Find where the given text appears and provide that cell's center as [x, y] coordinate. 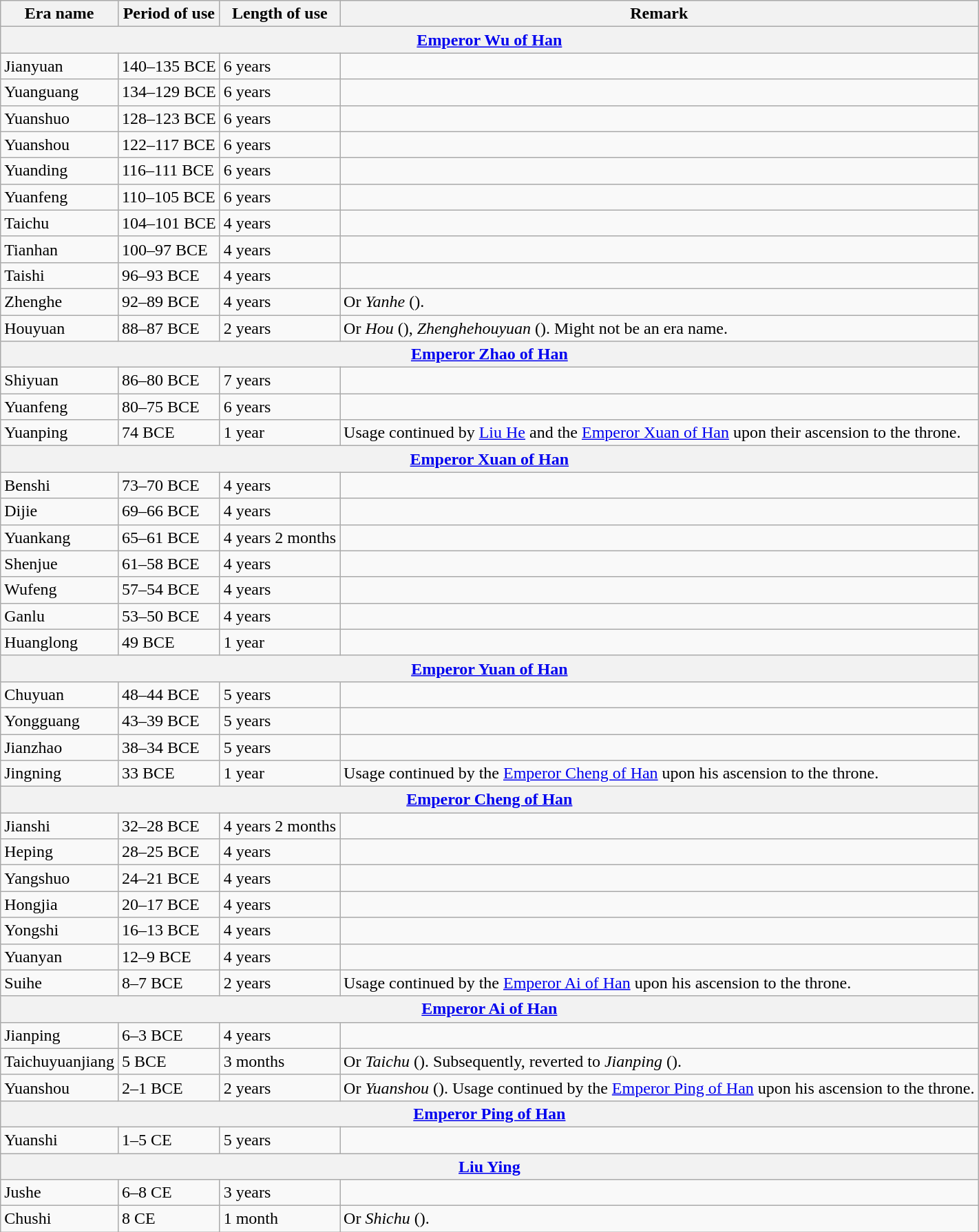
88–87 BCE [169, 328]
Shiyuan [59, 381]
Houyuan [59, 328]
33 BCE [169, 774]
Emperor Ai of Han [489, 1009]
Yongshi [59, 931]
49 BCE [169, 642]
Period of use [169, 14]
122–117 BCE [169, 145]
96–93 BCE [169, 275]
Yuanshi [59, 1140]
Shenjue [59, 564]
116–111 BCE [169, 171]
Or Yuanshou (). Usage continued by the Emperor Ping of Han upon his ascension to the throne. [660, 1087]
Jianyuan [59, 66]
28–25 BCE [169, 852]
Emperor Cheng of Han [489, 800]
Taichuyuanjiang [59, 1061]
16–13 BCE [169, 931]
Usage continued by the Emperor Ai of Han upon his ascension to the throne. [660, 983]
Usage continued by Liu He and the Emperor Xuan of Han upon their ascension to the throne. [660, 433]
Yuanyan [59, 957]
32–28 BCE [169, 826]
43–39 BCE [169, 721]
134–129 BCE [169, 92]
Yuanping [59, 433]
Yongguang [59, 721]
Tianhan [59, 249]
6–8 CE [169, 1193]
74 BCE [169, 433]
20–17 BCE [169, 904]
57–54 BCE [169, 590]
Jianzhao [59, 747]
100–97 BCE [169, 249]
Huanglong [59, 642]
Era name [59, 14]
128–123 BCE [169, 118]
Jingning [59, 774]
Hongjia [59, 904]
Taishi [59, 275]
6–3 BCE [169, 1035]
3 years [280, 1193]
2–1 BCE [169, 1087]
Jushe [59, 1193]
140–135 BCE [169, 66]
Dijie [59, 511]
Usage continued by the Emperor Cheng of Han upon his ascension to the throne. [660, 774]
Or Shichu (). [660, 1219]
61–58 BCE [169, 564]
Or Hou (), Zhenghehouyuan (). Might not be an era name. [660, 328]
53–50 BCE [169, 616]
Yangshuo [59, 878]
Zhenghe [59, 301]
Emperor Wu of Han [489, 40]
Yuanshuo [59, 118]
Yuanguang [59, 92]
Jianshi [59, 826]
Chuyuan [59, 694]
Or Taichu (). Subsequently, reverted to Jianping (). [660, 1061]
69–66 BCE [169, 511]
65–61 BCE [169, 538]
110–105 BCE [169, 197]
12–9 BCE [169, 957]
Wufeng [59, 590]
73–70 BCE [169, 485]
Length of use [280, 14]
Emperor Ping of Han [489, 1114]
Liu Ying [489, 1167]
92–89 BCE [169, 301]
5 BCE [169, 1061]
1–5 CE [169, 1140]
Yuankang [59, 538]
48–44 BCE [169, 694]
8 CE [169, 1219]
Taichu [59, 223]
Benshi [59, 485]
Chushi [59, 1219]
24–21 BCE [169, 878]
Emperor Xuan of Han [489, 459]
Or Yanhe (). [660, 301]
3 months [280, 1061]
Heping [59, 852]
Emperor Zhao of Han [489, 354]
8–7 BCE [169, 983]
38–34 BCE [169, 747]
Ganlu [59, 616]
104–101 BCE [169, 223]
Remark [660, 14]
Suihe [59, 983]
86–80 BCE [169, 381]
Jianping [59, 1035]
1 month [280, 1219]
80–75 BCE [169, 407]
Yuanding [59, 171]
7 years [280, 381]
Emperor Yuan of Han [489, 668]
